Detect which cell encompasses the target text, then output its (x, y) center coordinate. 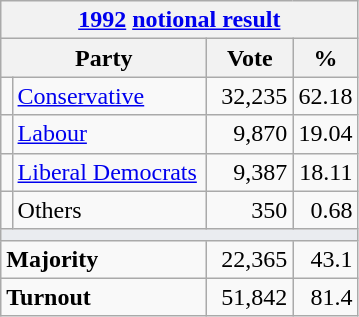
62.18 (326, 96)
22,365 (250, 259)
Labour (110, 134)
Vote (250, 58)
Others (110, 210)
% (326, 58)
51,842 (250, 297)
0.68 (326, 210)
32,235 (250, 96)
Majority (104, 259)
Party (104, 58)
1992 notional result (180, 20)
81.4 (326, 297)
19.04 (326, 134)
9,870 (250, 134)
Liberal Democrats (110, 172)
9,387 (250, 172)
Conservative (110, 96)
18.11 (326, 172)
43.1 (326, 259)
350 (250, 210)
Turnout (104, 297)
